Search for the cell housing the specified text and yield its (x, y) center coordinate. 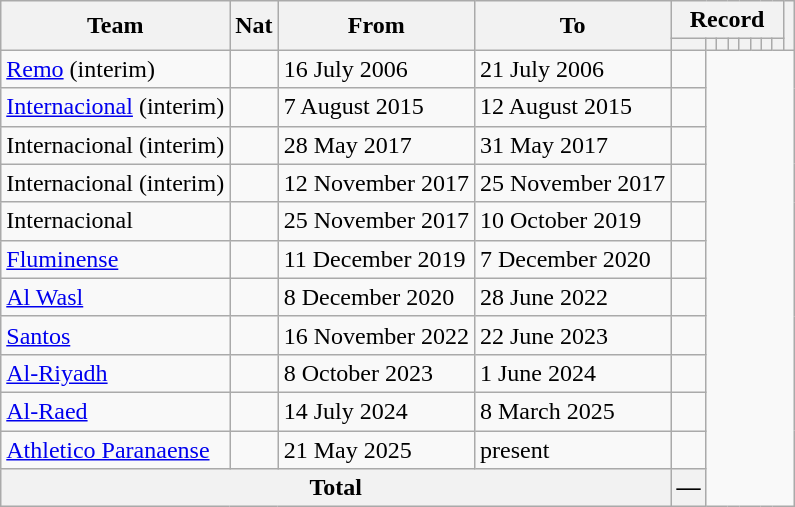
present (572, 449)
31 May 2017 (572, 145)
Internacional (116, 221)
From (376, 26)
12 November 2017 (376, 183)
Remo (interim) (116, 69)
Nat (254, 26)
Al-Raed (116, 411)
10 October 2019 (572, 221)
Santos (116, 335)
Total (336, 488)
Fluminense (116, 259)
1 June 2024 (572, 373)
11 December 2019 (376, 259)
Record (727, 20)
Al Wasl (116, 297)
21 July 2006 (572, 69)
14 July 2024 (376, 411)
Al-Riyadh (116, 373)
Athletico Paranaense (116, 449)
— (688, 488)
7 December 2020 (572, 259)
16 July 2006 (376, 69)
To (572, 26)
7 August 2015 (376, 107)
8 March 2025 (572, 411)
8 October 2023 (376, 373)
21 May 2025 (376, 449)
Team (116, 26)
28 May 2017 (376, 145)
28 June 2022 (572, 297)
8 December 2020 (376, 297)
12 August 2015 (572, 107)
22 June 2023 (572, 335)
16 November 2022 (376, 335)
